Scan for the cell matching the given text and deliver its (X, Y) coordinate at center. 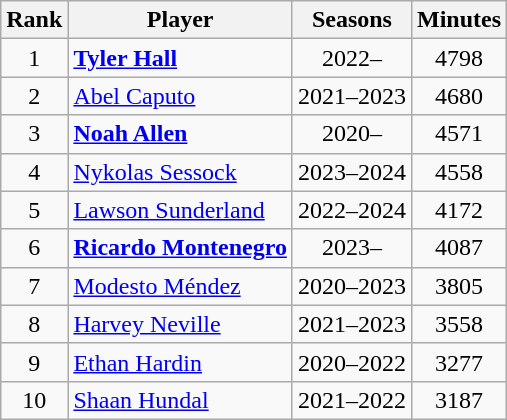
4571 (458, 134)
Shaan Hundal (180, 400)
2022– (352, 58)
4798 (458, 58)
2020–2023 (352, 286)
2023– (352, 248)
3805 (458, 286)
Seasons (352, 20)
Noah Allen (180, 134)
4172 (458, 210)
Harvey Neville (180, 324)
4087 (458, 248)
10 (34, 400)
Tyler Hall (180, 58)
2022–2024 (352, 210)
Minutes (458, 20)
4680 (458, 96)
Modesto Méndez (180, 286)
2020–2022 (352, 362)
3277 (458, 362)
5 (34, 210)
Player (180, 20)
Lawson Sunderland (180, 210)
3 (34, 134)
Ricardo Montenegro (180, 248)
3187 (458, 400)
Rank (34, 20)
9 (34, 362)
8 (34, 324)
2021–2022 (352, 400)
Abel Caputo (180, 96)
2023–2024 (352, 172)
4 (34, 172)
Ethan Hardin (180, 362)
Nykolas Sessock (180, 172)
7 (34, 286)
1 (34, 58)
4558 (458, 172)
6 (34, 248)
2 (34, 96)
3558 (458, 324)
2020– (352, 134)
